For the text-containing cell, return its midpoint in [x, y] coordinate format. 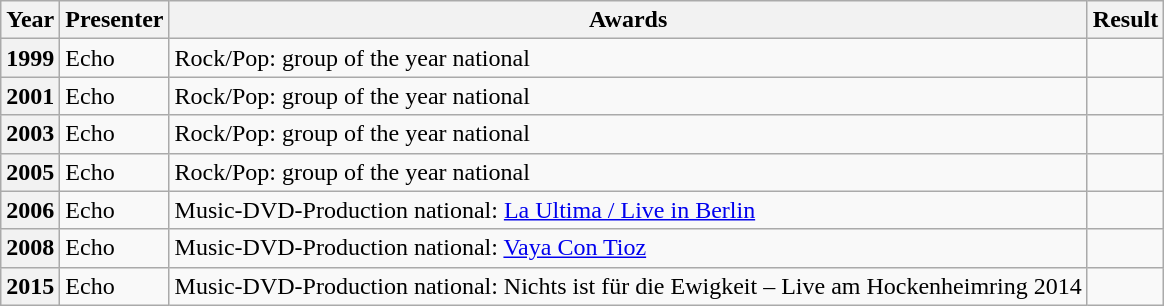
2015 [30, 286]
Awards [628, 20]
Year [30, 20]
Music-DVD-Production national: Nichts ist für die Ewigkeit – Live am Hockenheimring 2014 [628, 286]
Presenter [114, 20]
1999 [30, 58]
2005 [30, 172]
2006 [30, 210]
2003 [30, 134]
Music-DVD-Production national: La Ultima / Live in Berlin [628, 210]
2008 [30, 248]
2001 [30, 96]
Result [1125, 20]
Music-DVD-Production national: Vaya Con Tioz [628, 248]
